Return (x, y) of the center of cell containing provided text 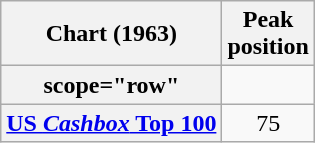
scope="row" (112, 85)
Chart (1963) (112, 34)
US Cashbox Top 100 (112, 123)
75 (268, 123)
Peakposition (268, 34)
